From the cell containing the given text, extract its center point as (X, Y) coordinate. 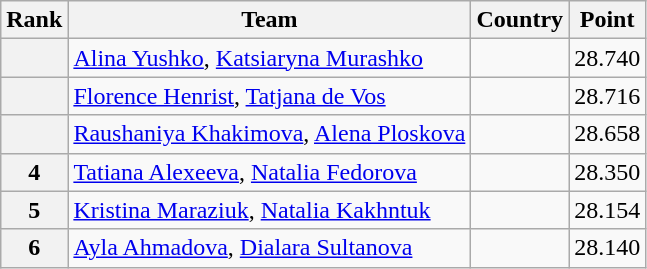
5 (34, 210)
Florence Henrist, Tatjana de Vos (270, 96)
28.140 (608, 248)
28.154 (608, 210)
Kristina Maraziuk, Natalia Kakhntuk (270, 210)
Point (608, 20)
Alina Yushko, Katsiaryna Murashko (270, 58)
Rank (34, 20)
28.350 (608, 172)
Team (270, 20)
4 (34, 172)
Tatiana Alexeeva, Natalia Fedorova (270, 172)
Country (520, 20)
28.658 (608, 134)
Ayla Ahmadova, Dialara Sultanova (270, 248)
28.716 (608, 96)
28.740 (608, 58)
Raushaniya Khakimova, Alena Ploskova (270, 134)
6 (34, 248)
